Determine the (x, y) coordinate at the center of the cell enclosing the given text.  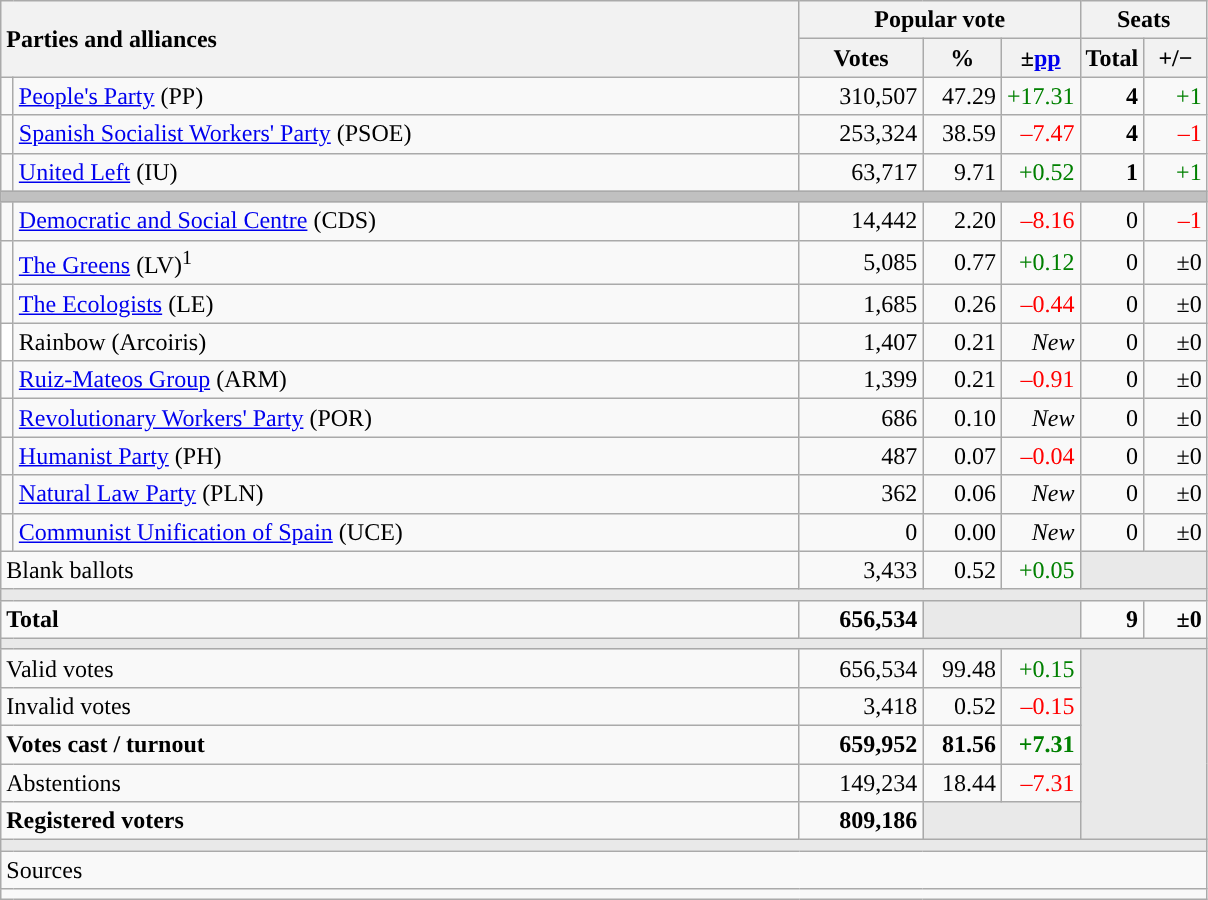
38.59 (962, 134)
–7.31 (1040, 783)
0.00 (962, 532)
Seats (1144, 20)
Votes cast / turnout (400, 745)
Communist Unification of Spain (UCE) (406, 532)
14,442 (861, 221)
1,685 (861, 304)
659,952 (861, 745)
99.48 (962, 668)
Democratic and Social Centre (CDS) (406, 221)
Revolutionary Workers' Party (POR) (406, 418)
253,324 (861, 134)
+0.05 (1040, 570)
The Greens (LV)1 (406, 262)
–7.47 (1040, 134)
0.77 (962, 262)
+17.31 (1040, 96)
809,186 (861, 821)
1 (1112, 172)
+7.31 (1040, 745)
Invalid votes (400, 706)
Votes (861, 58)
% (962, 58)
0.10 (962, 418)
0.07 (962, 456)
–0.91 (1040, 380)
Registered voters (400, 821)
+0.52 (1040, 172)
People's Party (PP) (406, 96)
0.06 (962, 494)
9.71 (962, 172)
3,418 (861, 706)
United Left (IU) (406, 172)
149,234 (861, 783)
81.56 (962, 745)
63,717 (861, 172)
Sources (604, 870)
5,085 (861, 262)
Natural Law Party (PLN) (406, 494)
686 (861, 418)
The Ecologists (LE) (406, 304)
–0.04 (1040, 456)
–8.16 (1040, 221)
310,507 (861, 96)
18.44 (962, 783)
3,433 (861, 570)
Blank ballots (400, 570)
2.20 (962, 221)
1,399 (861, 380)
Rainbow (Arcoiris) (406, 342)
1,407 (861, 342)
487 (861, 456)
+/− (1176, 58)
±pp (1040, 58)
Humanist Party (PH) (406, 456)
47.29 (962, 96)
0.26 (962, 304)
+0.12 (1040, 262)
Valid votes (400, 668)
Popular vote (940, 20)
–0.15 (1040, 706)
–0.44 (1040, 304)
362 (861, 494)
+0.15 (1040, 668)
Parties and alliances (400, 39)
Abstentions (400, 783)
9 (1112, 619)
Ruiz-Mateos Group (ARM) (406, 380)
Spanish Socialist Workers' Party (PSOE) (406, 134)
